Return (X, Y) of the center of cell containing provided text 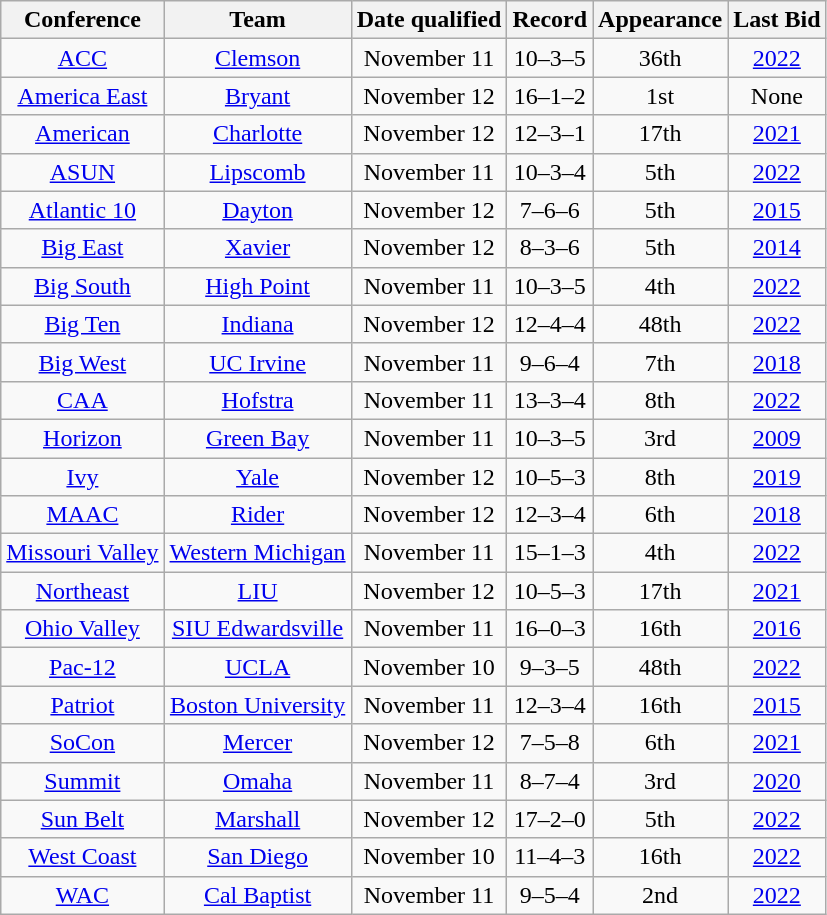
Clemson (258, 58)
2016 (777, 629)
15–1–3 (550, 553)
9–6–4 (550, 362)
American (82, 134)
2014 (777, 248)
Sun Belt (82, 819)
Record (550, 20)
2009 (777, 438)
2020 (777, 781)
Date qualified (429, 20)
9–5–4 (550, 895)
1st (660, 96)
Horizon (82, 438)
Appearance (660, 20)
Boston University (258, 705)
Cal Baptist (258, 895)
Xavier (258, 248)
12–3–1 (550, 134)
Big Ten (82, 324)
Big East (82, 248)
17–2–0 (550, 819)
Big South (82, 286)
16–1–2 (550, 96)
None (777, 96)
Northeast (82, 591)
Team (258, 20)
7–5–8 (550, 743)
Last Bid (777, 20)
7th (660, 362)
Omaha (258, 781)
Summit (82, 781)
UCLA (258, 667)
36th (660, 58)
8–7–4 (550, 781)
8–3–6 (550, 248)
Western Michigan (258, 553)
Marshall (258, 819)
Charlotte (258, 134)
Patriot (82, 705)
2019 (777, 477)
High Point (258, 286)
Rider (258, 515)
SoCon (82, 743)
Pac-12 (82, 667)
16–0–3 (550, 629)
Bryant (258, 96)
WAC (82, 895)
Atlantic 10 (82, 210)
Indiana (258, 324)
Ivy (82, 477)
San Diego (258, 857)
Ohio Valley (82, 629)
12–4–4 (550, 324)
10–3–4 (550, 172)
LIU (258, 591)
Green Bay (258, 438)
CAA (82, 400)
America East (82, 96)
Hofstra (258, 400)
Conference (82, 20)
SIU Edwardsville (258, 629)
13–3–4 (550, 400)
ACC (82, 58)
MAAC (82, 515)
Missouri Valley (82, 553)
Big West (82, 362)
Dayton (258, 210)
Yale (258, 477)
2nd (660, 895)
Mercer (258, 743)
Lipscomb (258, 172)
West Coast (82, 857)
11–4–3 (550, 857)
9–3–5 (550, 667)
ASUN (82, 172)
7–6–6 (550, 210)
UC Irvine (258, 362)
